Determine the (x, y) coordinate at the center of the cell enclosing the given text.  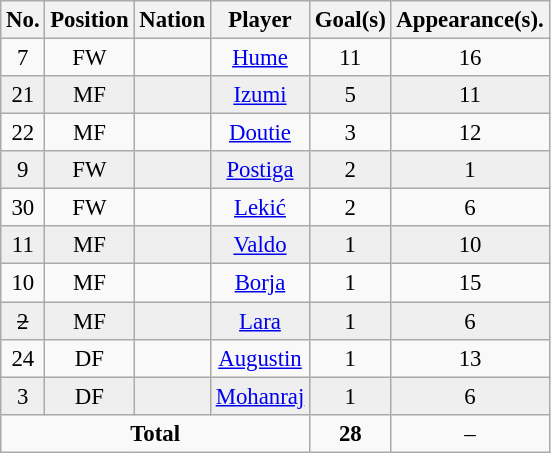
22 (23, 133)
16 (470, 58)
Player (260, 20)
13 (470, 358)
Lekić (260, 208)
No. (23, 20)
Position (90, 20)
Postiga (260, 170)
Augustin (260, 358)
Valdo (260, 245)
– (470, 433)
Borja (260, 283)
7 (23, 58)
5 (350, 95)
24 (23, 358)
21 (23, 95)
30 (23, 208)
Lara (260, 321)
9 (23, 170)
Izumi (260, 95)
Goal(s) (350, 20)
Mohanraj (260, 396)
Total (156, 433)
Doutie (260, 133)
Appearance(s). (470, 20)
28 (350, 433)
Nation (172, 20)
15 (470, 283)
Hume (260, 58)
12 (470, 133)
